Capture the cell that displays the provided text and extract its [x, y] central coordinate. 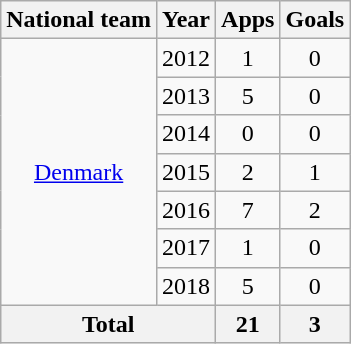
7 [248, 210]
2013 [186, 96]
2012 [186, 58]
2014 [186, 134]
Year [186, 20]
Total [108, 324]
Goals [315, 20]
Denmark [79, 172]
2018 [186, 286]
National team [79, 20]
21 [248, 324]
2017 [186, 248]
2016 [186, 210]
Apps [248, 20]
2015 [186, 172]
3 [315, 324]
